Identify which cell holds the provided text, then report its [x, y] central coordinate. 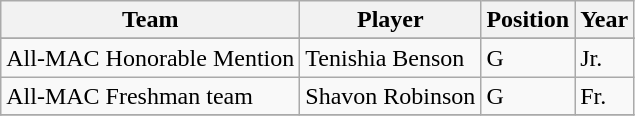
Fr. [604, 96]
Tenishia Benson [390, 58]
All-MAC Freshman team [150, 96]
Shavon Robinson [390, 96]
Player [390, 20]
Year [604, 20]
All-MAC Honorable Mention [150, 58]
Team [150, 20]
Jr. [604, 58]
Position [528, 20]
